Pinpoint the cell where the given text exists, returning its (x, y) midpoint coordinate. 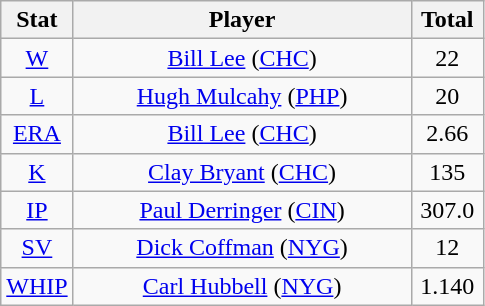
Paul Derringer (CIN) (242, 210)
Carl Hubbell (NYG) (242, 286)
1.140 (447, 286)
WHIP (37, 286)
2.66 (447, 134)
SV (37, 248)
Clay Bryant (CHC) (242, 172)
Hugh Mulcahy (PHP) (242, 96)
ERA (37, 134)
Player (242, 20)
Stat (37, 20)
W (37, 58)
IP (37, 210)
Dick Coffman (NYG) (242, 248)
22 (447, 58)
12 (447, 248)
Total (447, 20)
135 (447, 172)
L (37, 96)
K (37, 172)
307.0 (447, 210)
20 (447, 96)
